Determine the (x, y) coordinate at the center of the cell enclosing the given text.  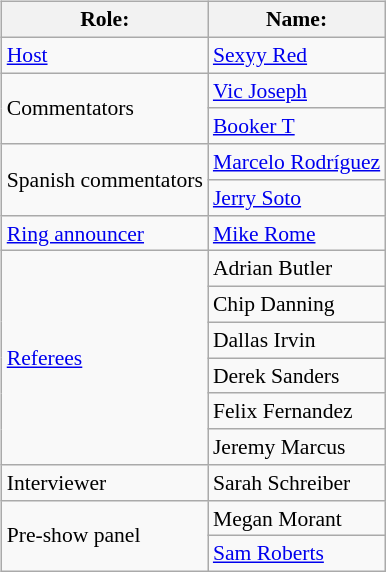
Booker T (296, 126)
Marcelo Rodríguez (296, 162)
Name: (296, 20)
Felix Fernandez (296, 411)
Jeremy Marcus (296, 447)
Derek Sanders (296, 376)
Jerry Soto (296, 198)
Interviewer (105, 483)
Sam Roberts (296, 554)
Sexyy Red (296, 55)
Commentators (105, 108)
Adrian Butler (296, 269)
Vic Joseph (296, 91)
Role: (105, 20)
Megan Morant (296, 518)
Host (105, 55)
Mike Rome (296, 233)
Ring announcer (105, 233)
Spanish commentators (105, 180)
Referees (105, 358)
Pre-show panel (105, 536)
Chip Danning (296, 305)
Sarah Schreiber (296, 483)
Dallas Irvin (296, 340)
